Locate the cell with the specified text and output its [X, Y] center coordinate. 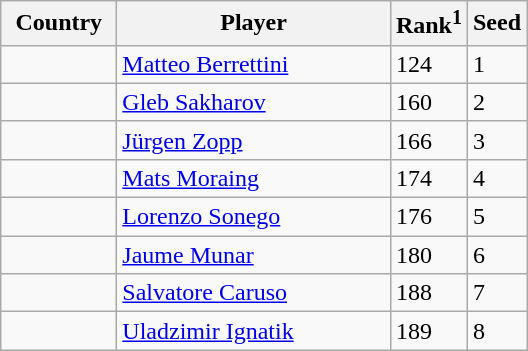
Gleb Sakharov [254, 102]
180 [428, 255]
Seed [496, 24]
166 [428, 140]
Jaume Munar [254, 255]
124 [428, 64]
Salvatore Caruso [254, 293]
188 [428, 293]
4 [496, 178]
174 [428, 178]
8 [496, 331]
6 [496, 255]
3 [496, 140]
7 [496, 293]
160 [428, 102]
5 [496, 217]
1 [496, 64]
Jürgen Zopp [254, 140]
Matteo Berrettini [254, 64]
189 [428, 331]
Mats Moraing [254, 178]
Lorenzo Sonego [254, 217]
Player [254, 24]
Country [59, 24]
Rank1 [428, 24]
176 [428, 217]
Uladzimir Ignatik [254, 331]
2 [496, 102]
